Output the [x, y] coordinate of the center of the cell containing the given text.  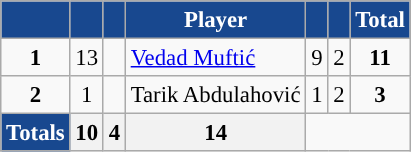
11 [380, 58]
Total [380, 20]
Tarik Abdulahović [215, 95]
13 [86, 58]
4 [114, 133]
10 [86, 133]
14 [215, 133]
3 [380, 95]
Player [215, 20]
Vedad Muftić [215, 58]
9 [317, 58]
Totals [36, 133]
